Identify which cell holds the provided text, then report its (x, y) central coordinate. 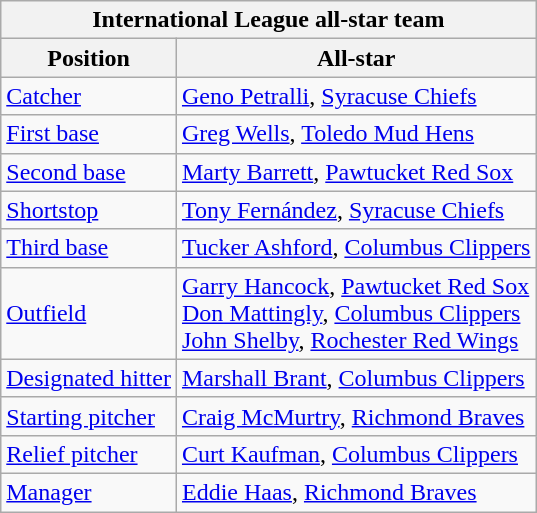
Starting pitcher (89, 416)
Garry Hancock, Pawtucket Red Sox Don Mattingly, Columbus Clippers John Shelby, Rochester Red Wings (356, 313)
Curt Kaufman, Columbus Clippers (356, 454)
Manager (89, 492)
Catcher (89, 96)
Position (89, 58)
Marty Barrett, Pawtucket Red Sox (356, 172)
Designated hitter (89, 378)
Eddie Haas, Richmond Braves (356, 492)
International League all-star team (268, 20)
Second base (89, 172)
Outfield (89, 313)
Geno Petralli, Syracuse Chiefs (356, 96)
Tony Fernández, Syracuse Chiefs (356, 210)
Marshall Brant, Columbus Clippers (356, 378)
First base (89, 134)
Greg Wells, Toledo Mud Hens (356, 134)
Shortstop (89, 210)
Craig McMurtry, Richmond Braves (356, 416)
Relief pitcher (89, 454)
All-star (356, 58)
Third base (89, 248)
Tucker Ashford, Columbus Clippers (356, 248)
